Find where the given text appears and provide that cell's center as [X, Y] coordinate. 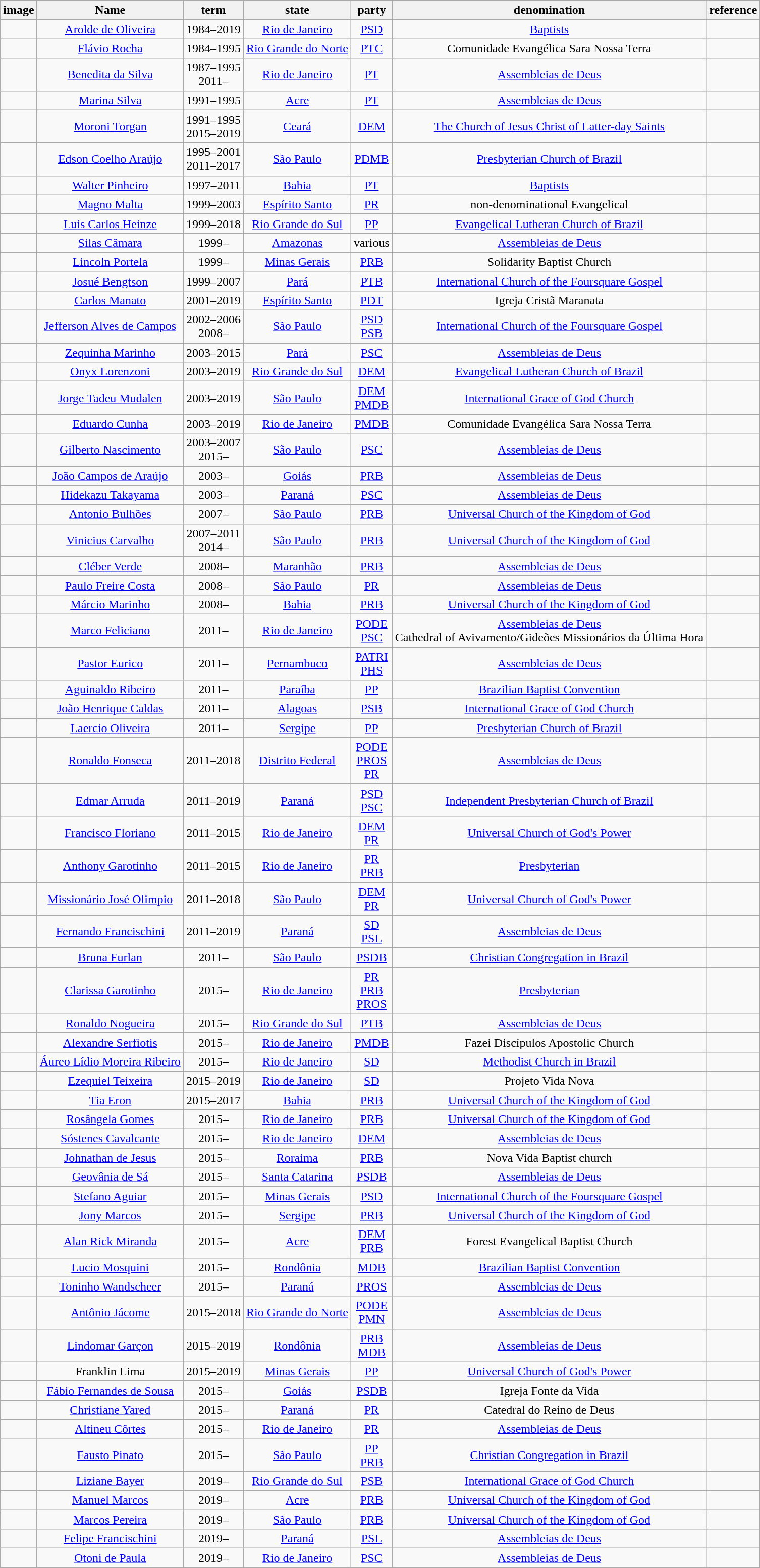
PPPRB [372, 1455]
Lucio Mosquini [110, 1267]
Arolde de Oliveira [110, 29]
Fábio Fernandes de Sousa [110, 1390]
SDPSL [372, 931]
Ronaldo Fonseca [110, 761]
2015–2018 [213, 1313]
2003–2015 [213, 353]
Edson Coelho Araújo [110, 159]
Anthony Garotinho [110, 866]
Paulo Freire Costa [110, 585]
Geovânia de Sá [110, 1177]
1984–2019 [213, 29]
Lincoln Portela [110, 262]
PRPRB [372, 866]
Ceará [298, 126]
Clarissa Garotinho [110, 990]
Methodist Church in Brazil [549, 1061]
The Church of Jesus Christ of Latter-day Saints [549, 126]
Silas Câmara [110, 243]
Toninho Wandscheer [110, 1286]
Jony Marcos [110, 1215]
Sóstenes Cavalcante [110, 1139]
Pastor Eurico [110, 663]
Alexandre Serfiotis [110, 1042]
Josué Bengtson [110, 281]
Santa Catarina [298, 1177]
Amazonas [298, 243]
PROS [372, 1286]
Magno Malta [110, 204]
PRPRBPROS [372, 990]
1991–19952015–2019 [213, 126]
party [372, 10]
Name [110, 10]
Fazei Discípulos Apostolic Church [549, 1042]
2002–20062008– [213, 327]
Stefano Aguiar [110, 1196]
Pernambuco [298, 663]
Johnathan de Jesus [110, 1158]
Felipe Francischini [110, 1539]
1987–19952011– [213, 75]
PODEPMN [372, 1313]
Eduardo Cunha [110, 424]
Forest Evangelical Baptist Church [549, 1241]
Tia Eron [110, 1100]
2015–2017 [213, 1100]
PTC [372, 48]
João Campos de Araújo [110, 476]
Francisco Floriano [110, 833]
Fernando Francischini [110, 931]
1999–2018 [213, 223]
PDMB [372, 159]
Moroni Torgan [110, 126]
image [19, 10]
Altineu Côrtes [110, 1429]
Jefferson Alves de Campos [110, 327]
Alagoas [298, 709]
Franklin Lima [110, 1371]
2003–20072015– [213, 450]
Manuel Marcos [110, 1500]
MDB [372, 1267]
Flávio Rocha [110, 48]
2001–2019 [213, 301]
Antonio Bulhões [110, 514]
PATRIPHS [372, 663]
Márcio Marinho [110, 604]
Lindomar Garçon [110, 1345]
denomination [549, 10]
1995–20012011–2017 [213, 159]
Missionário José Olimpio [110, 899]
Gilberto Nascimento [110, 450]
PSDPSC [372, 800]
Alan Rick Miranda [110, 1241]
Marcos Pereira [110, 1520]
PODEPSC [372, 631]
DEMPMDB [372, 398]
Ronaldo Nogueira [110, 1023]
Zequinha Marinho [110, 353]
Catedral do Reino de Deus [549, 1410]
Edmar Arruda [110, 800]
Jorge Tadeu Mudalen [110, 398]
Áureo Lídio Moreira Ribeiro [110, 1061]
state [298, 10]
Independent Presbyterian Church of Brazil [549, 800]
Projeto Vida Nova [549, 1081]
Luis Carlos Heinze [110, 223]
various [372, 243]
PSL [372, 1539]
1991–1995 [213, 100]
reference [733, 10]
non-denominational Evangelical [549, 204]
Ezequiel Teixeira [110, 1081]
Cléber Verde [110, 566]
Maranhão [298, 566]
Igreja Cristã Maranata [549, 301]
Otoni de Paula [110, 1558]
Solidarity Baptist Church [549, 262]
1984–1995 [213, 48]
Liziane Bayer [110, 1481]
Christiane Yared [110, 1410]
Nova Vida Baptist church [549, 1158]
Fausto Pinato [110, 1455]
PODEPROSPR [372, 761]
Marco Feliciano [110, 631]
Aguinaldo Ribeiro [110, 690]
Hidekazu Takayama [110, 495]
Assembleias de DeusCathedral of Avivamento/Gideões Missionários da Última Hora [549, 631]
1997–2011 [213, 185]
Distrito Federal [298, 761]
Vinicius Carvalho [110, 540]
2007–20112014– [213, 540]
Bruna Furlan [110, 958]
Antônio Jácome [110, 1313]
term [213, 10]
Laercio Oliveira [110, 728]
Carlos Manato [110, 301]
2007– [213, 514]
1999–2003 [213, 204]
PDT [372, 301]
Igreja Fonte da Vida [549, 1390]
Paraíba [298, 690]
1999–2007 [213, 281]
Benedita da Silva [110, 75]
Roraima [298, 1158]
PSDPSB [372, 327]
PRBMDB [372, 1345]
Rosângela Gomes [110, 1119]
Onyx Lorenzoni [110, 372]
João Henrique Caldas [110, 709]
DEMPRB [372, 1241]
Marina Silva [110, 100]
Walter Pinheiro [110, 185]
